Extract the (X, Y) coordinate from the center of the cell holding the provided text.  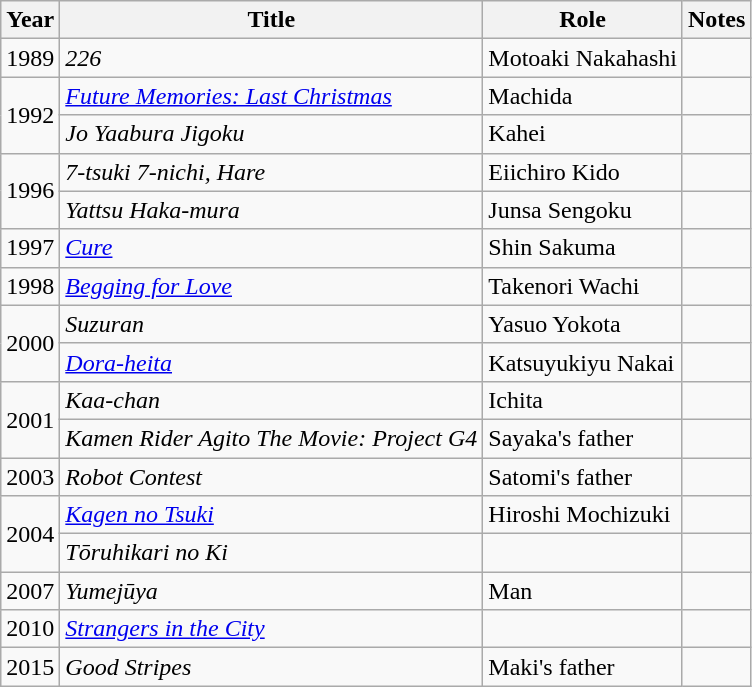
Takenori Wachi (583, 286)
Hiroshi Mochizuki (583, 515)
Strangers in the City (272, 629)
2007 (30, 591)
1996 (30, 191)
Notes (716, 20)
Jo Yaabura Jigoku (272, 134)
Eiichiro Kido (583, 172)
Kahei (583, 134)
Yasuo Yokota (583, 324)
Dora-heita (272, 362)
2015 (30, 667)
2000 (30, 343)
Role (583, 20)
Man (583, 591)
Sayaka's father (583, 438)
226 (272, 58)
2001 (30, 419)
Begging for Love (272, 286)
Future Memories: Last Christmas (272, 96)
Kamen Rider Agito The Movie: Project G4 (272, 438)
Machida (583, 96)
Yumejūya (272, 591)
2004 (30, 534)
1992 (30, 115)
Satomi's father (583, 477)
Good Stripes (272, 667)
Ichita (583, 400)
1989 (30, 58)
Junsa Sengoku (583, 210)
Tōruhikari no Ki (272, 553)
7-tsuki 7-nichi, Hare (272, 172)
Motoaki Nakahashi (583, 58)
Cure (272, 248)
Katsuyukiyu Nakai (583, 362)
Year (30, 20)
1998 (30, 286)
Kaa-chan (272, 400)
Title (272, 20)
Shin Sakuma (583, 248)
Robot Contest (272, 477)
2010 (30, 629)
Yattsu Haka-mura (272, 210)
1997 (30, 248)
Maki's father (583, 667)
Suzuran (272, 324)
Kagen no Tsuki (272, 515)
2003 (30, 477)
